Scan for the cell matching the given text and deliver its (X, Y) coordinate at center. 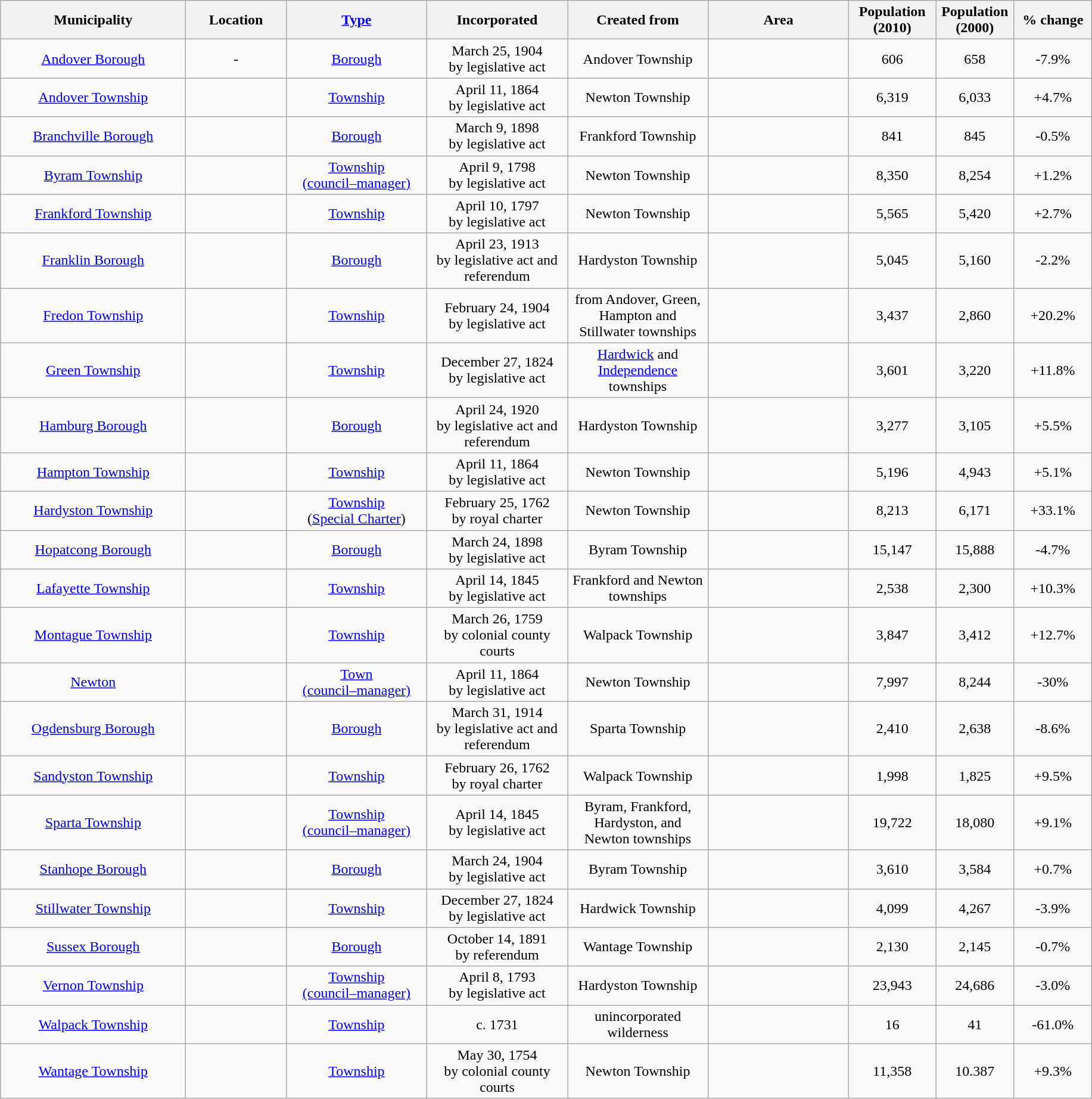
18,080 (975, 822)
Incorporated (497, 20)
1,825 (975, 776)
3,610 (892, 869)
8,244 (975, 682)
-61.0% (1053, 1024)
15,147 (892, 549)
+5.1% (1053, 472)
Hamburg Borough (93, 425)
1,998 (892, 776)
24,686 (975, 986)
Township(Special Charter) (356, 510)
March 9, 1898by legislative act (497, 136)
April 10, 1797by legislative act (497, 213)
Byram, Frankford, Hardyston, and Newton townships (637, 822)
April 23, 1913by legislative act and referendum (497, 260)
8,213 (892, 510)
Lafayette Township (93, 589)
April 8, 1793by legislative act (497, 986)
Newton (93, 682)
February 26, 1762by royal charter (497, 776)
6,033 (975, 98)
3,220 (975, 370)
5,045 (892, 260)
Hopatcong Borough (93, 549)
-2.2% (1053, 260)
October 14, 1891by referendum (497, 946)
Franklin Borough (93, 260)
5,196 (892, 472)
May 30, 1754by colonial county courts (497, 1071)
Fredon Township (93, 315)
March 26, 1759by colonial county courts (497, 635)
6,319 (892, 98)
2,130 (892, 946)
5,565 (892, 213)
2,638 (975, 729)
-30% (1053, 682)
Sandyston Township (93, 776)
Vernon Township (93, 986)
March 24, 1898by legislative act (497, 549)
4,943 (975, 472)
15,888 (975, 549)
-0.7% (1053, 946)
+5.5% (1053, 425)
3,584 (975, 869)
+0.7% (1053, 869)
c. 1731 (497, 1024)
-3.0% (1053, 986)
3,105 (975, 425)
Branchville Borough (93, 136)
Location (236, 20)
4,267 (975, 908)
Stillwater Township (93, 908)
16 (892, 1024)
3,437 (892, 315)
-4.7% (1053, 549)
Type (356, 20)
606 (892, 58)
Sussex Borough (93, 946)
+20.2% (1053, 315)
-0.5% (1053, 136)
3,277 (892, 425)
Town(council–manager) (356, 682)
Hardwick andIndependence townships (637, 370)
23,943 (892, 986)
2,300 (975, 589)
Andover Borough (93, 58)
658 (975, 58)
2,860 (975, 315)
unincorporated wilderness (637, 1024)
March 25, 1904by legislative act (497, 58)
6,171 (975, 510)
April 24, 1920by legislative act and referendum (497, 425)
841 (892, 136)
+1.2% (1053, 175)
5,160 (975, 260)
8,350 (892, 175)
2,145 (975, 946)
Municipality (93, 20)
+11.8% (1053, 370)
March 31, 1914by legislative act and referendum (497, 729)
Ogdensburg Borough (93, 729)
-3.9% (1053, 908)
February 24, 1904by legislative act (497, 315)
from Andover, Green, Hampton and Stillwater townships (637, 315)
Stanhope Borough (93, 869)
+4.7% (1053, 98)
Montague Township (93, 635)
11,358 (892, 1071)
+33.1% (1053, 510)
Hampton Township (93, 472)
-8.6% (1053, 729)
Hardwick Township (637, 908)
3,412 (975, 635)
41 (975, 1024)
4,099 (892, 908)
3,847 (892, 635)
-7.9% (1053, 58)
Area (779, 20)
+9.1% (1053, 822)
+9.5% (1053, 776)
February 25, 1762by royal charter (497, 510)
3,601 (892, 370)
+10.3% (1053, 589)
- (236, 58)
March 24, 1904by legislative act (497, 869)
7,997 (892, 682)
+2.7% (1053, 213)
Frankford and Newton townships (637, 589)
845 (975, 136)
Created from (637, 20)
Green Township (93, 370)
19,722 (892, 822)
% change (1053, 20)
2,538 (892, 589)
8,254 (975, 175)
Population (2000) (975, 20)
April 9, 1798by legislative act (497, 175)
+12.7% (1053, 635)
+9.3% (1053, 1071)
5,420 (975, 213)
10.387 (975, 1071)
2,410 (892, 729)
Population (2010) (892, 20)
